For the text-containing cell, return its midpoint in (x, y) coordinate format. 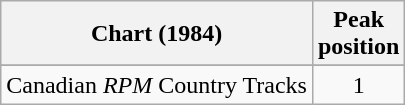
Chart (1984) (157, 34)
Peakposition (358, 34)
Canadian RPM Country Tracks (157, 85)
1 (358, 85)
